Provide the (X, Y) coordinate of the cell's center where the given text is located.  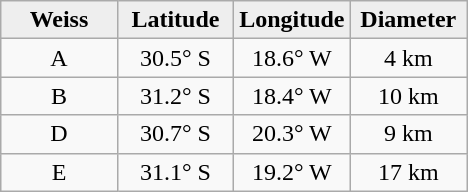
19.2° W (292, 172)
18.4° W (292, 96)
18.6° W (292, 58)
20.3° W (292, 134)
31.1° S (175, 172)
17 km (408, 172)
9 km (408, 134)
D (59, 134)
E (59, 172)
4 km (408, 58)
Longitude (292, 20)
30.5° S (175, 58)
30.7° S (175, 134)
B (59, 96)
Weiss (59, 20)
10 km (408, 96)
Diameter (408, 20)
31.2° S (175, 96)
Latitude (175, 20)
A (59, 58)
